Determine the (x, y) coordinate at the center of the cell enclosing the given text.  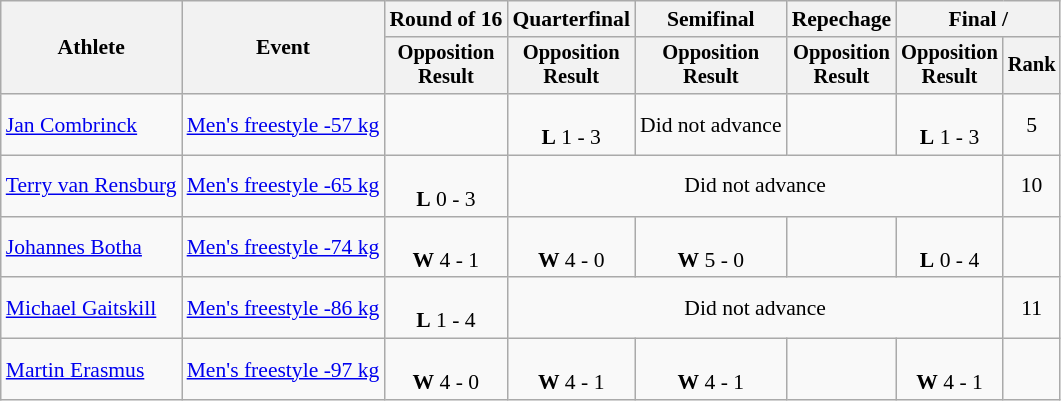
Men's freestyle -74 kg (284, 248)
Quarterfinal (571, 19)
Jan Combrinck (92, 124)
L 0 - 3 (446, 186)
Men's freestyle -86 kg (284, 308)
5 (1032, 124)
Johannes Botha (92, 248)
Rank (1032, 66)
Terry van Rensburg (92, 186)
L 0 - 4 (950, 248)
Final / (978, 19)
Martin Erasmus (92, 370)
Round of 16 (446, 19)
W 5 - 0 (711, 248)
Athlete (92, 48)
Michael Gaitskill (92, 308)
Men's freestyle -97 kg (284, 370)
Men's freestyle -65 kg (284, 186)
10 (1032, 186)
Men's freestyle -57 kg (284, 124)
11 (1032, 308)
Repechage (842, 19)
Event (284, 48)
Semifinal (711, 19)
L 1 - 4 (446, 308)
